Provide the (X, Y) coordinate of the cell's center where the given text is located.  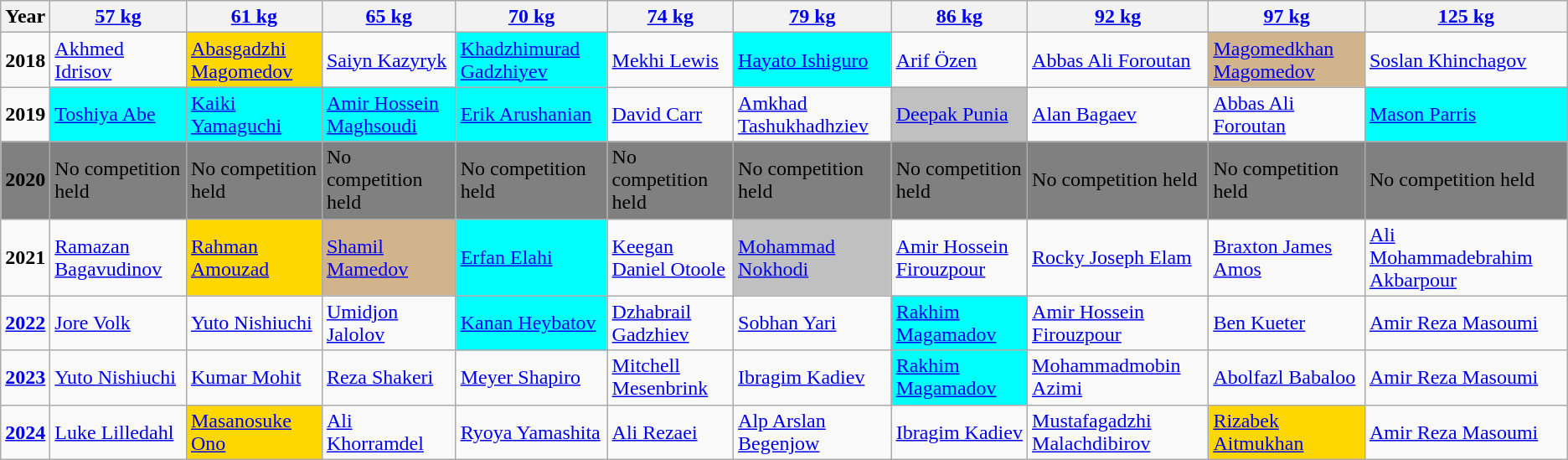
86 kg (959, 17)
2024 (25, 432)
Ali Rezaei (670, 432)
Rahman Amouzad (254, 257)
Ramazan Bagavudinov (119, 257)
David Carr (670, 114)
92 kg (1118, 17)
Mustafagadzhi Malachdibirov (1118, 432)
Alp Arslan Begenjow (812, 432)
Abasgadzhi Magomedov (254, 60)
Keegan Daniel Otoole (670, 257)
70 kg (531, 17)
Kanan Heybatov (531, 323)
Abolfazl Babaloo (1287, 377)
Meyer Shapiro (531, 377)
Amkhad Tashukhadhziev (812, 114)
Reza Shakeri (389, 377)
2018 (25, 60)
Dzhabrail Gadzhiev (670, 323)
Khadzhimurad Gadzhiyev (531, 60)
Alan Bagaev (1118, 114)
Amir Hossein Maghsoudi (389, 114)
Umidjon Jalolov (389, 323)
Jore Volk (119, 323)
Luke Lilledahl (119, 432)
Rizabek Aitmukhan (1287, 432)
Rocky Joseph Elam (1118, 257)
Toshiya Abe (119, 114)
Kumar Mohit (254, 377)
Arif Özen (959, 60)
Kaiki Yamaguchi (254, 114)
Hayato Ishiguro (812, 60)
Sobhan Yari (812, 323)
125 kg (1466, 17)
Shamil Mamedov (389, 257)
Ryoya Yamashita (531, 432)
Magomedkhan Magomedov (1287, 60)
57 kg (119, 17)
Mason Parris (1466, 114)
Ali Mohammadebrahim Akbarpour (1466, 257)
79 kg (812, 17)
65 kg (389, 17)
Mohammadmobin Azimi (1118, 377)
Mohammad Nokhodi (812, 257)
61 kg (254, 17)
Erik Arushanian (531, 114)
Mitchell Mesenbrink (670, 377)
2022 (25, 323)
2019 (25, 114)
Year (25, 17)
74 kg (670, 17)
Erfan Elahi (531, 257)
Mekhi Lewis (670, 60)
Deepak Punia (959, 114)
Ben Kueter (1287, 323)
Akhmed Idrisov (119, 60)
2021 (25, 257)
Soslan Khinchagov (1466, 60)
Masanosuke Ono (254, 432)
2023 (25, 377)
Saiyn Kazyryk (389, 60)
Braxton James Amos (1287, 257)
Ali Khorramdel (389, 432)
97 kg (1287, 17)
2020 (25, 180)
